Locate the cell with the specified text and output its [x, y] center coordinate. 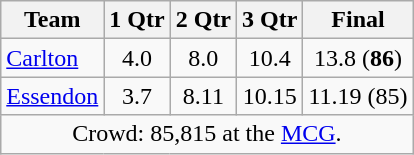
Crowd: 85,815 at the MCG. [207, 134]
Carlton [52, 58]
3 Qtr [270, 20]
Final [358, 20]
11.19 (85) [358, 96]
Team [52, 20]
3.7 [137, 96]
1 Qtr [137, 20]
8.0 [203, 58]
Essendon [52, 96]
10.15 [270, 96]
10.4 [270, 58]
2 Qtr [203, 20]
4.0 [137, 58]
13.8 (86) [358, 58]
8.11 [203, 96]
